Pinpoint the cell where the given text exists, returning its [X, Y] midpoint coordinate. 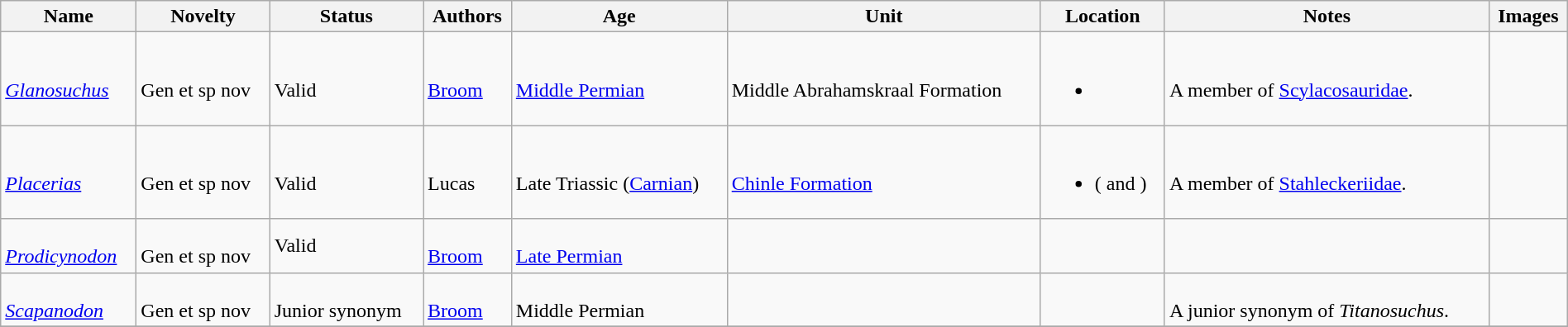
Junior synonym [346, 299]
Glanosuchus [69, 79]
Chinle Formation [883, 172]
Images [1528, 17]
Late Triassic (Carnian) [619, 172]
Status [346, 17]
Novelty [203, 17]
Placerias [69, 172]
Middle Abrahamskraal Formation [883, 79]
Prodicynodon [69, 246]
Lucas [468, 172]
Authors [468, 17]
A junior synonym of Titanosuchus. [1327, 299]
Unit [883, 17]
A member of Stahleckeriidae. [1327, 172]
Notes [1327, 17]
Age [619, 17]
Scapanodon [69, 299]
Name [69, 17]
( and ) [1102, 172]
Late Permian [619, 246]
Location [1102, 17]
A member of Scylacosauridae. [1327, 79]
